Find where the given text appears and provide that cell's center as [x, y] coordinate. 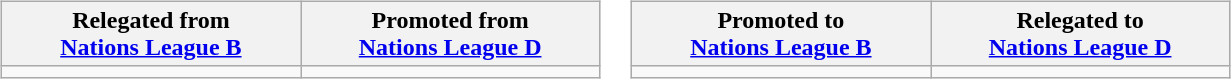
Promoted toNations League B [780, 34]
Relegated toNations League D [1080, 34]
Promoted fromNations League D [450, 34]
Relegated fromNations League B [150, 34]
